Find where the given text appears and provide that cell's center as [X, Y] coordinate. 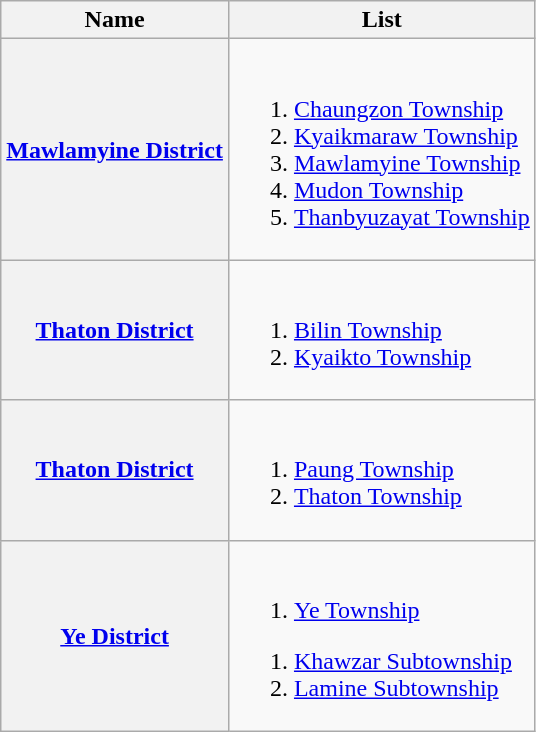
Ye District [115, 636]
Ye TownshipKhawzar SubtownshipLamine Subtownship [382, 636]
Paung TownshipThaton Township [382, 470]
Bilin TownshipKyaikto Township [382, 330]
List [382, 20]
Name [115, 20]
Chaungzon TownshipKyaikmaraw TownshipMawlamyine TownshipMudon TownshipThanbyuzayat Township [382, 150]
Mawlamyine District [115, 150]
